Scan for the cell matching the given text and deliver its (x, y) coordinate at center. 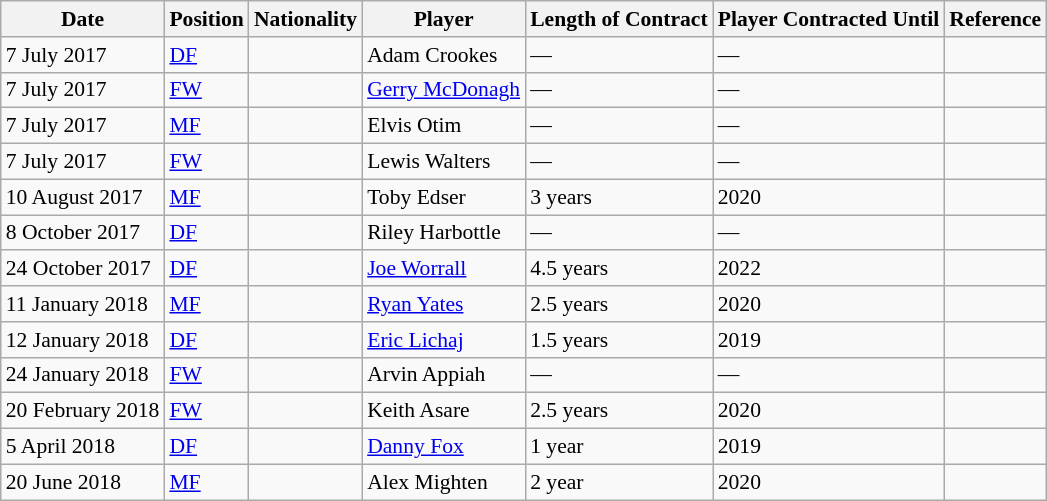
Toby Edser (444, 197)
Riley Harbottle (444, 233)
Keith Asare (444, 411)
20 June 2018 (83, 482)
Joe Worrall (444, 269)
Nationality (306, 19)
2022 (829, 269)
24 October 2017 (83, 269)
Player Contracted Until (829, 19)
1.5 years (619, 340)
Danny Fox (444, 447)
8 October 2017 (83, 233)
20 February 2018 (83, 411)
Player (444, 19)
Date (83, 19)
Eric Lichaj (444, 340)
3 years (619, 197)
24 January 2018 (83, 375)
Position (206, 19)
Elvis Otim (444, 126)
1 year (619, 447)
Adam Crookes (444, 55)
Ryan Yates (444, 304)
5 April 2018 (83, 447)
Alex Mighten (444, 482)
Reference (995, 19)
Gerry McDonagh (444, 90)
4.5 years (619, 269)
Lewis Walters (444, 162)
12 January 2018 (83, 340)
Length of Contract (619, 19)
2 year (619, 482)
10 August 2017 (83, 197)
11 January 2018 (83, 304)
Arvin Appiah (444, 375)
